For the text-containing cell, return its midpoint in [x, y] coordinate format. 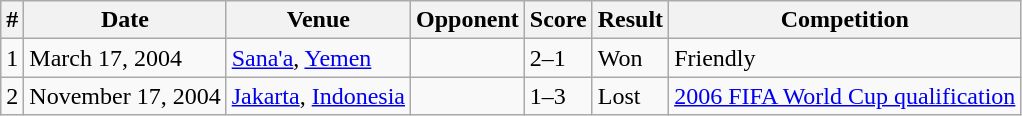
March 17, 2004 [125, 58]
Score [558, 20]
Jakarta, Indonesia [318, 96]
1 [12, 58]
Result [630, 20]
Sana'a, Yemen [318, 58]
Opponent [468, 20]
Won [630, 58]
Lost [630, 96]
1–3 [558, 96]
2006 FIFA World Cup qualification [845, 96]
Competition [845, 20]
Date [125, 20]
2 [12, 96]
Friendly [845, 58]
November 17, 2004 [125, 96]
Venue [318, 20]
# [12, 20]
2–1 [558, 58]
